From the cell containing the given text, extract its center point as (X, Y) coordinate. 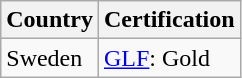
Country (50, 20)
GLF: Gold (169, 58)
Sweden (50, 58)
Certification (169, 20)
